From the cell containing the given text, extract its center point as [X, Y] coordinate. 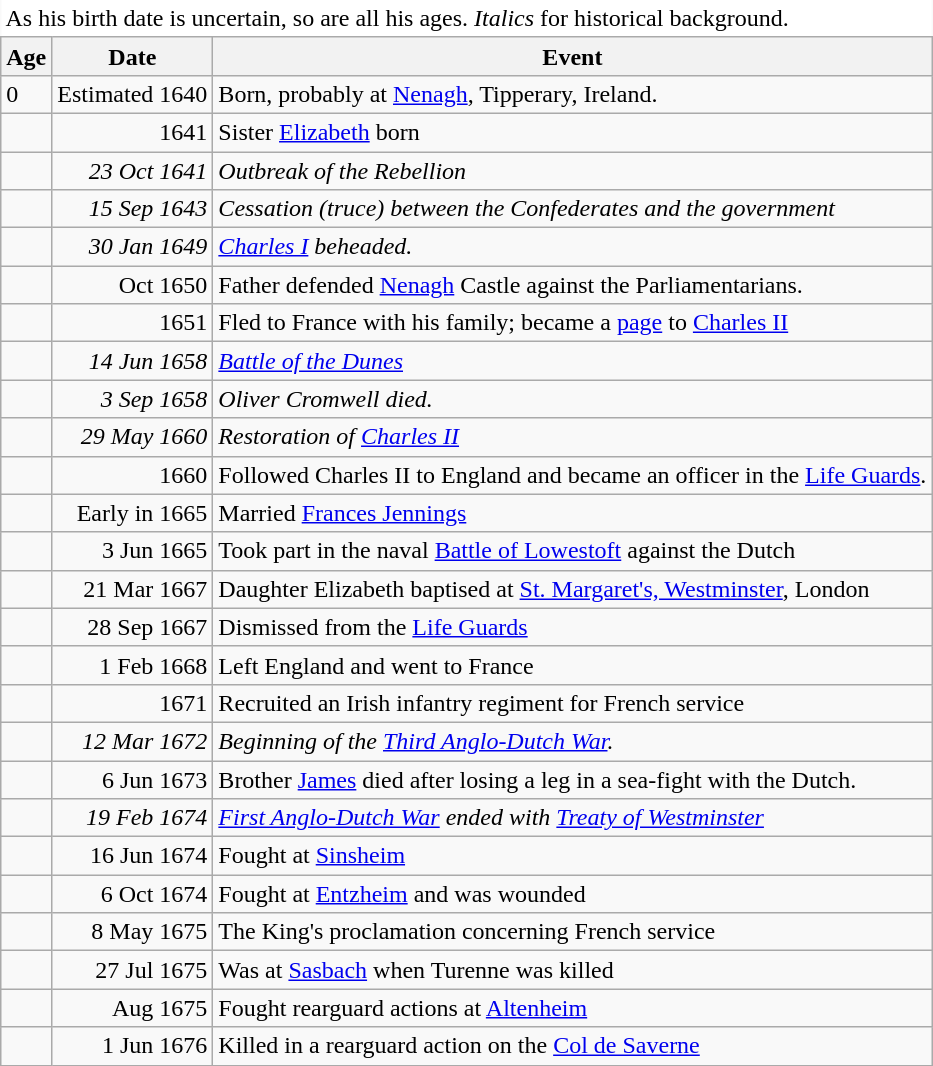
28 Sep 1667 [132, 627]
Estimated 1640 [132, 94]
Aug 1675 [132, 1008]
The King's proclamation concerning French service [572, 932]
Was at Sasbach when Turenne was killed [572, 970]
Left England and went to France [572, 665]
Oct 1650 [132, 285]
Cessation (truce) between the Confederates and the government [572, 209]
Oliver Cromwell died. [572, 399]
29 May 1660 [132, 437]
Followed Charles II to England and became an officer in the Life Guards. [572, 475]
19 Feb 1674 [132, 818]
1671 [132, 703]
Event [572, 56]
As his birth date is uncertain, so are all his ages. Italics for historical background. [466, 18]
Daughter Elizabeth baptised at St. Margaret's, Westminster, London [572, 589]
Father defended Nenagh Castle against the Parliamentarians. [572, 285]
Fought at Sinsheim [572, 856]
3 Sep 1658 [132, 399]
Outbreak of the Rebellion [572, 171]
Brother James died after losing a leg in a sea-fight with the Dutch. [572, 779]
1641 [132, 132]
23 Oct 1641 [132, 171]
Fought at Entzheim and was wounded [572, 894]
Date [132, 56]
Killed in a rearguard action on the Col de Saverne [572, 1046]
15 Sep 1643 [132, 209]
3 Jun 1665 [132, 551]
Restoration of Charles II [572, 437]
0 [26, 94]
Early in 1665 [132, 513]
Married Frances Jennings [572, 513]
Beginning of the Third Anglo-Dutch War. [572, 741]
1651 [132, 323]
16 Jun 1674 [132, 856]
Battle of the Dunes [572, 361]
First Anglo-Dutch War ended with Treaty of Westminster [572, 818]
8 May 1675 [132, 932]
12 Mar 1672 [132, 741]
Fought rearguard actions at Altenheim [572, 1008]
Born, probably at Nenagh, Tipperary, Ireland. [572, 94]
1 Feb 1668 [132, 665]
Dismissed from the Life Guards [572, 627]
Took part in the naval Battle of Lowestoft against the Dutch [572, 551]
Age [26, 56]
1 Jun 1676 [132, 1046]
Sister Elizabeth born [572, 132]
Charles I beheaded. [572, 247]
27 Jul 1675 [132, 970]
21 Mar 1667 [132, 589]
14 Jun 1658 [132, 361]
1660 [132, 475]
Fled to France with his family; became a page to Charles II [572, 323]
6 Jun 1673 [132, 779]
30 Jan 1649 [132, 247]
6 Oct 1674 [132, 894]
Recruited an Irish infantry regiment for French service [572, 703]
